Return [x, y] of the center of cell containing provided text 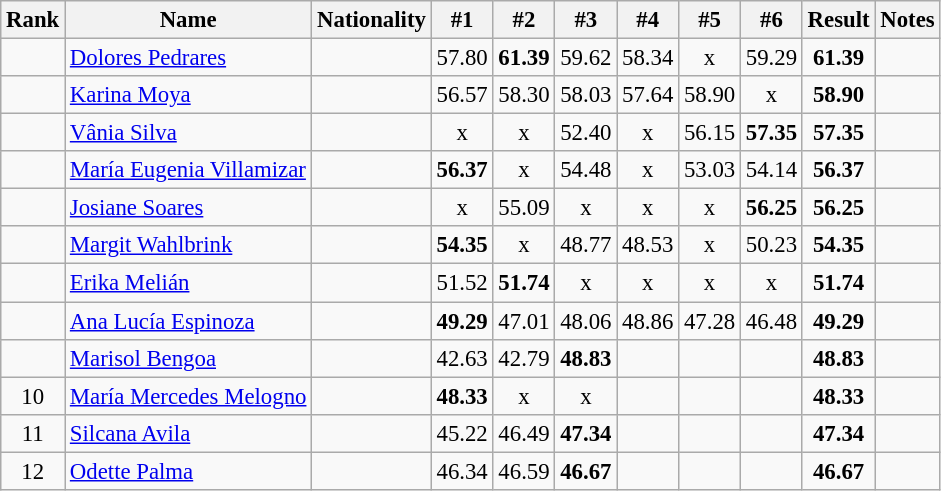
Notes [908, 20]
59.62 [586, 58]
#5 [710, 20]
46.49 [524, 433]
56.57 [462, 95]
54.14 [771, 170]
María Eugenia Villamizar [188, 170]
Name [188, 20]
María Mercedes Melogno [188, 396]
46.48 [771, 321]
58.30 [524, 95]
51.52 [462, 283]
56.15 [710, 133]
11 [33, 433]
50.23 [771, 245]
Odette Palma [188, 471]
46.34 [462, 471]
57.64 [648, 95]
Vânia Silva [188, 133]
#1 [462, 20]
47.01 [524, 321]
10 [33, 396]
Silcana Avila [188, 433]
Ana Lucía Espinoza [188, 321]
47.28 [710, 321]
42.79 [524, 358]
Erika Melián [188, 283]
Nationality [372, 20]
42.63 [462, 358]
Rank [33, 20]
46.59 [524, 471]
58.03 [586, 95]
48.86 [648, 321]
#2 [524, 20]
55.09 [524, 208]
#3 [586, 20]
59.29 [771, 58]
48.77 [586, 245]
#4 [648, 20]
52.40 [586, 133]
58.34 [648, 58]
57.80 [462, 58]
Karina Moya [188, 95]
#6 [771, 20]
Margit Wahlbrink [188, 245]
54.48 [586, 170]
Dolores Pedrares [188, 58]
Result [838, 20]
45.22 [462, 433]
53.03 [710, 170]
48.53 [648, 245]
Josiane Soares [188, 208]
48.06 [586, 321]
12 [33, 471]
Marisol Bengoa [188, 358]
